Extract the [X, Y] coordinate from the center of the cell holding the provided text.  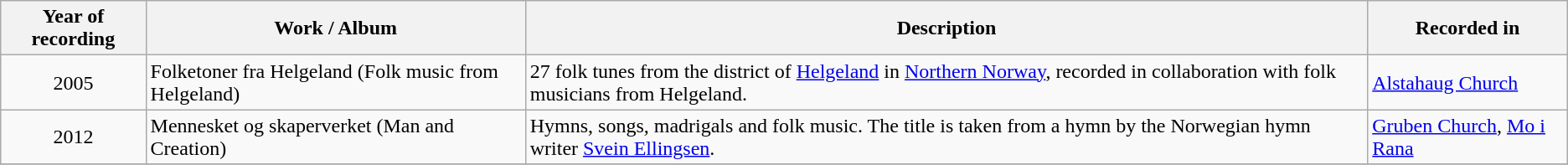
Hymns, songs, madrigals and folk music. The title is taken from a hymn by the Norwegian hymn writer Svein Ellingsen. [946, 137]
2005 [74, 82]
Description [946, 28]
Mennesket og skaperverket (Man and Creation) [335, 137]
27 folk tunes from the district of Helgeland in Northern Norway, recorded in collaboration with folk musicians from Helgeland. [946, 82]
Work / Album [335, 28]
Gruben Church, Mo i Rana [1467, 137]
Folketoner fra Helgeland (Folk music from Helgeland) [335, 82]
2012 [74, 137]
Recorded in [1467, 28]
Alstahaug Church [1467, 82]
Year of recording [74, 28]
